Search for the cell housing the specified text and yield its (x, y) center coordinate. 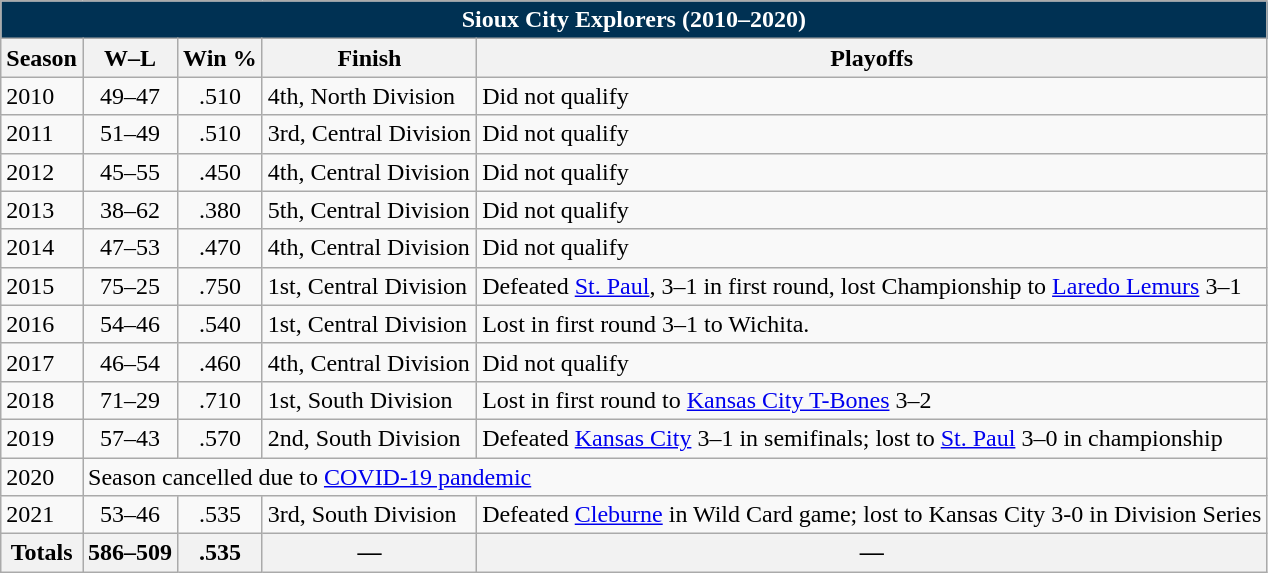
2021 (42, 515)
Finish (369, 58)
2020 (42, 477)
2019 (42, 438)
.460 (220, 362)
4th, North Division (369, 96)
75–25 (130, 286)
3rd, Central Division (369, 134)
Defeated St. Paul, 3–1 in first round, lost Championship to Laredo Lemurs 3–1 (872, 286)
47–53 (130, 248)
57–43 (130, 438)
Defeated Kansas City 3–1 in semifinals; lost to St. Paul 3–0 in championship (872, 438)
.450 (220, 172)
.750 (220, 286)
2010 (42, 96)
5th, Central Division (369, 210)
Lost in first round to Kansas City T-Bones 3–2 (872, 400)
2018 (42, 400)
Playoffs (872, 58)
.570 (220, 438)
1st, South Division (369, 400)
2012 (42, 172)
Win % (220, 58)
586–509 (130, 553)
Season cancelled due to COVID-19 pandemic (674, 477)
.470 (220, 248)
.380 (220, 210)
2011 (42, 134)
46–54 (130, 362)
.710 (220, 400)
Defeated Cleburne in Wild Card game; lost to Kansas City 3-0 in Division Series (872, 515)
W–L (130, 58)
54–46 (130, 324)
2014 (42, 248)
71–29 (130, 400)
.540 (220, 324)
Season (42, 58)
53–46 (130, 515)
Totals (42, 553)
45–55 (130, 172)
Lost in first round 3–1 to Wichita. (872, 324)
2nd, South Division (369, 438)
3rd, South Division (369, 515)
2016 (42, 324)
2015 (42, 286)
2017 (42, 362)
2013 (42, 210)
51–49 (130, 134)
Sioux City Explorers (2010–2020) (634, 20)
38–62 (130, 210)
49–47 (130, 96)
